For the text-containing cell, return its midpoint in [X, Y] coordinate format. 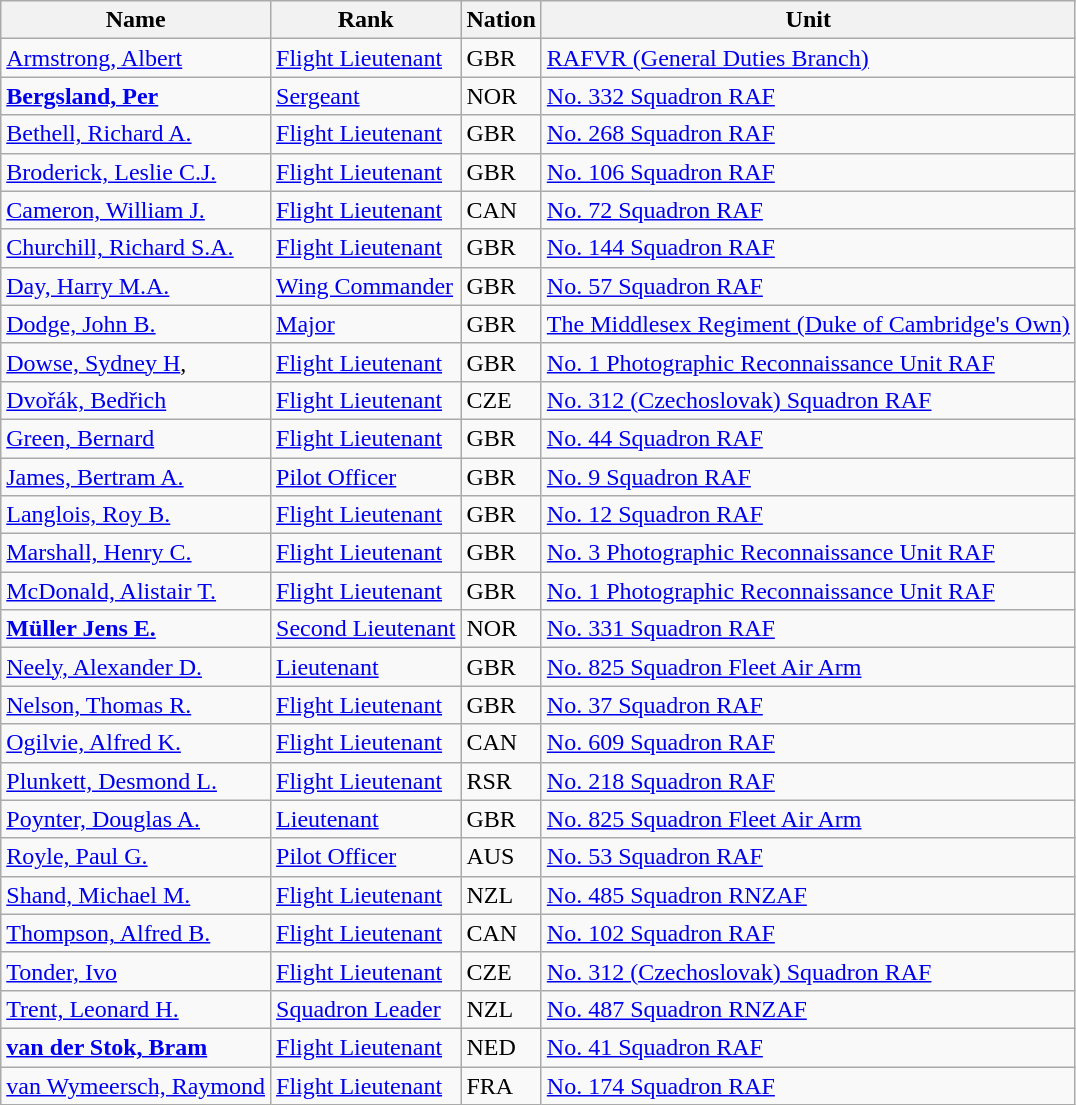
Cameron, William J. [136, 210]
Bethell, Richard A. [136, 134]
No. 268 Squadron RAF [808, 134]
Poynter, Douglas A. [136, 819]
No. 72 Squadron RAF [808, 210]
McDonald, Alistair T. [136, 591]
No. 9 Squadron RAF [808, 477]
Green, Bernard [136, 438]
No. 12 Squadron RAF [808, 515]
Sergeant [366, 96]
Unit [808, 20]
No. 218 Squadron RAF [808, 781]
James, Bertram A. [136, 477]
FRA [501, 1085]
Neely, Alexander D. [136, 667]
Tonder, Ivo [136, 971]
Langlois, Roy B. [136, 515]
Ogilvie, Alfred K. [136, 743]
Name [136, 20]
No. 331 Squadron RAF [808, 629]
No. 144 Squadron RAF [808, 248]
No. 37 Squadron RAF [808, 705]
Wing Commander [366, 286]
Dvořák, Bedřich [136, 400]
No. 57 Squadron RAF [808, 286]
AUS [501, 857]
NED [501, 1047]
Plunkett, Desmond L. [136, 781]
RAFVR (General Duties Branch) [808, 58]
No. 3 Photographic Reconnaissance Unit RAF [808, 553]
Bergsland, Per [136, 96]
RSR [501, 781]
Dodge, John B. [136, 324]
Broderick, Leslie C.J. [136, 172]
Nelson, Thomas R. [136, 705]
van Wymeersch, Raymond [136, 1085]
Day, Harry M.A. [136, 286]
Dowse, Sydney H, [136, 362]
Second Lieutenant [366, 629]
No. 487 Squadron RNZAF [808, 1009]
Royle, Paul G. [136, 857]
No. 41 Squadron RAF [808, 1047]
No. 332 Squadron RAF [808, 96]
Marshall, Henry C. [136, 553]
Thompson, Alfred B. [136, 933]
Major [366, 324]
Rank [366, 20]
van der Stok, Bram [136, 1047]
No. 609 Squadron RAF [808, 743]
No. 106 Squadron RAF [808, 172]
No. 485 Squadron RNZAF [808, 895]
Shand, Michael M. [136, 895]
No. 44 Squadron RAF [808, 438]
Nation [501, 20]
No. 102 Squadron RAF [808, 933]
No. 174 Squadron RAF [808, 1085]
Trent, Leonard H. [136, 1009]
Squadron Leader [366, 1009]
The Middlesex Regiment (Duke of Cambridge's Own) [808, 324]
No. 53 Squadron RAF [808, 857]
Churchill, Richard S.A. [136, 248]
Müller Jens E. [136, 629]
Armstrong, Albert [136, 58]
